Identify which cell holds the provided text, then report its [X, Y] central coordinate. 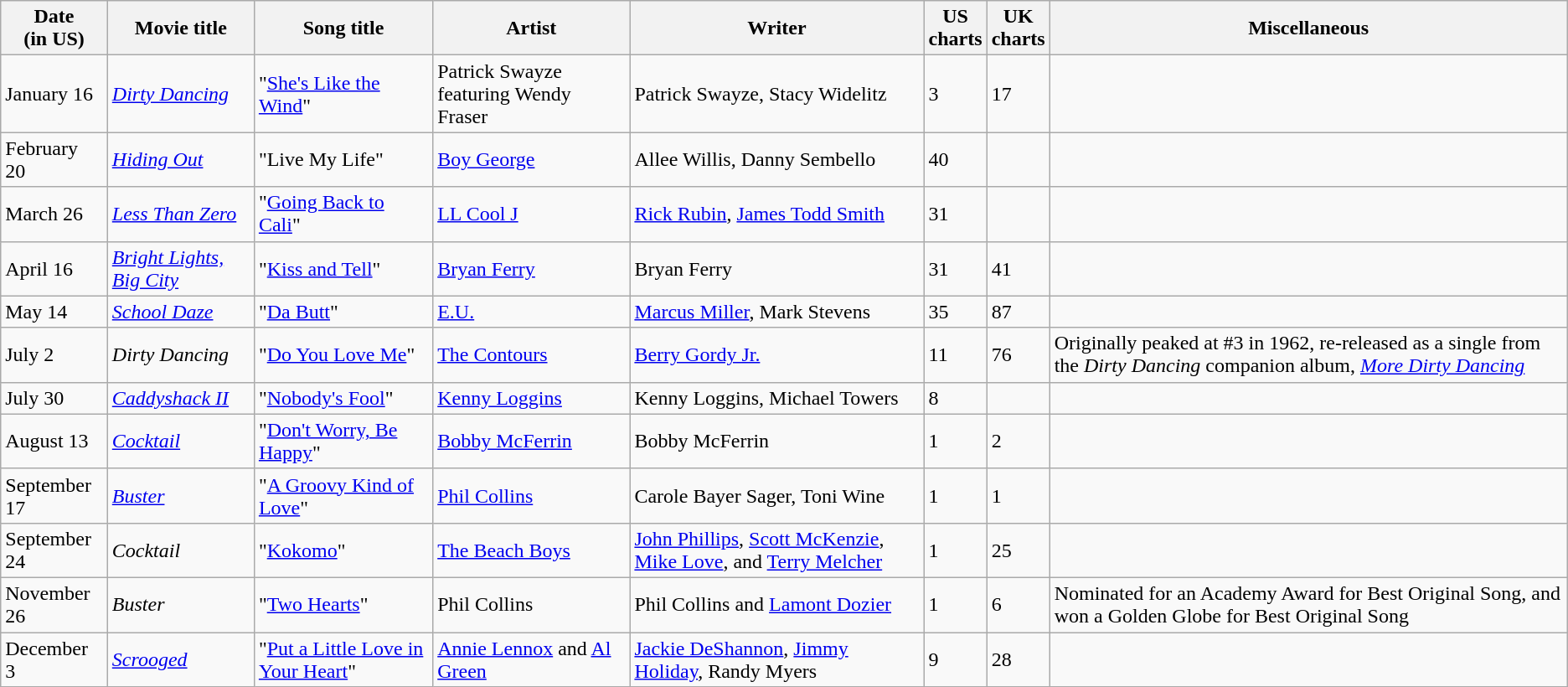
Hiding Out [181, 159]
"Live My Life" [343, 159]
Annie Lennox and Al Green [531, 659]
Patrick Swayze featuring Wendy Fraser [531, 94]
December 3 [54, 659]
May 14 [54, 312]
Nominated for an Academy Award for Best Original Song, and won a Golden Globe for Best Original Song [1308, 605]
Date(in US) [54, 28]
John Phillips, Scott McKenzie, Mike Love, and Terry Melcher [777, 550]
8 [955, 398]
Jackie DeShannon, Jimmy Holiday, Randy Myers [777, 659]
Artist [531, 28]
Rick Rubin, James Todd Smith [777, 214]
6 [1019, 605]
Less Than Zero [181, 214]
28 [1019, 659]
Caddyshack II [181, 398]
11 [955, 355]
"A Groovy Kind of Love" [343, 496]
September 17 [54, 496]
US charts [955, 28]
Kenny Loggins, Michael Towers [777, 398]
Bright Lights, Big City [181, 268]
Scrooged [181, 659]
Song title [343, 28]
March 26 [54, 214]
September 24 [54, 550]
July 30 [54, 398]
Patrick Swayze, Stacy Widelitz [777, 94]
"Do You Love Me" [343, 355]
E.U. [531, 312]
January 16 [54, 94]
"Da Butt" [343, 312]
Boy George [531, 159]
"Kokomo" [343, 550]
3 [955, 94]
40 [955, 159]
76 [1019, 355]
Kenny Loggins [531, 398]
"Going Back to Cali" [343, 214]
9 [955, 659]
Originally peaked at #3 in 1962, re-released as a single from the Dirty Dancing companion album, More Dirty Dancing [1308, 355]
Allee Willis, Danny Sembello [777, 159]
"Kiss and Tell" [343, 268]
Phil Collins and Lamont Dozier [777, 605]
Marcus Miller, Mark Stevens [777, 312]
November 26 [54, 605]
41 [1019, 268]
July 2 [54, 355]
"Don't Worry, Be Happy" [343, 441]
"Two Hearts" [343, 605]
LL Cool J [531, 214]
"Put a Little Love in Your Heart" [343, 659]
Miscellaneous [1308, 28]
April 16 [54, 268]
UKcharts [1019, 28]
35 [955, 312]
School Daze [181, 312]
87 [1019, 312]
February 20 [54, 159]
"She's Like the Wind" [343, 94]
The Beach Boys [531, 550]
"Nobody's Fool" [343, 398]
Berry Gordy Jr. [777, 355]
The Contours [531, 355]
August 13 [54, 441]
Carole Bayer Sager, Toni Wine [777, 496]
17 [1019, 94]
Movie title [181, 28]
2 [1019, 441]
25 [1019, 550]
Writer [777, 28]
